Determine the (X, Y) coordinate at the center of the cell enclosing the given text.  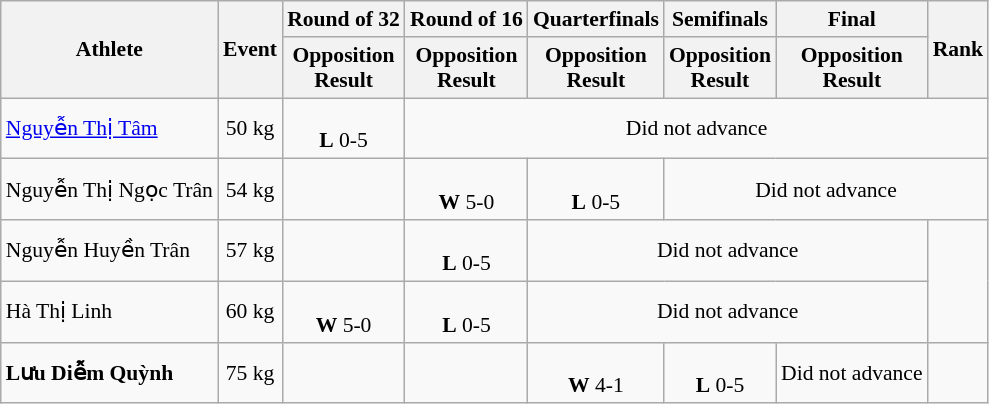
Final (852, 19)
W 4-1 (596, 372)
Quarterfinals (596, 19)
Nguyễn Thị Tâm (110, 128)
Rank (958, 50)
Semifinals (720, 19)
Lưu Diễm Quỳnh (110, 372)
Round of 16 (466, 19)
Event (250, 50)
60 kg (250, 312)
54 kg (250, 190)
57 kg (250, 250)
50 kg (250, 128)
75 kg (250, 372)
Athlete (110, 50)
Nguyễn Huyền Trân (110, 250)
Nguyễn Thị Ngọc Trân (110, 190)
Hà Thị Linh (110, 312)
Round of 32 (344, 19)
